Extract the [X, Y] coordinate from the center of the cell holding the provided text.  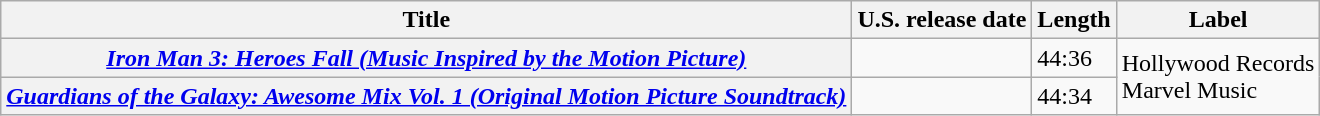
Hollywood RecordsMarvel Music [1218, 77]
Title [426, 20]
44:36 [1074, 58]
Guardians of the Galaxy: Awesome Mix Vol. 1 (Original Motion Picture Soundtrack) [426, 96]
Label [1218, 20]
U.S. release date [942, 20]
Length [1074, 20]
Iron Man 3: Heroes Fall (Music Inspired by the Motion Picture) [426, 58]
44:34 [1074, 96]
